Determine the [X, Y] coordinate at the center of the cell enclosing the given text.  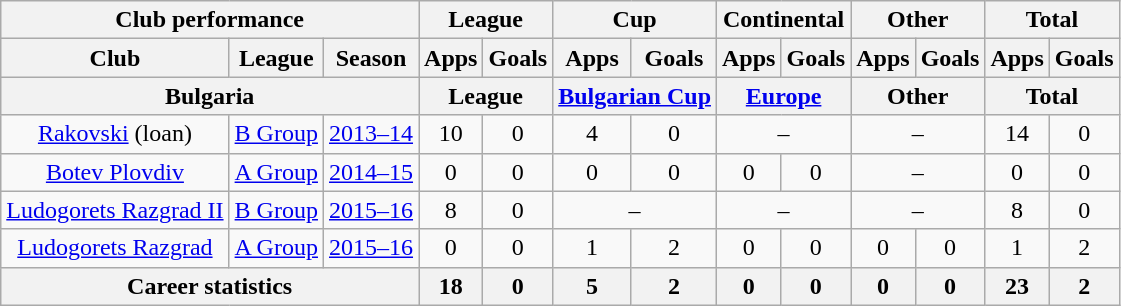
Cup [635, 20]
Continental [784, 20]
Season [370, 58]
Bulgaria [210, 96]
2013–14 [370, 134]
2014–15 [370, 172]
Rakovski (loan) [115, 134]
5 [592, 286]
Europe [784, 96]
Ludogorets Razgrad [115, 248]
23 [1017, 286]
Botev Plovdiv [115, 172]
Ludogorets Razgrad II [115, 210]
4 [592, 134]
Club [115, 58]
10 [451, 134]
14 [1017, 134]
Club performance [210, 20]
Career statistics [210, 286]
18 [451, 286]
Bulgarian Cup [635, 96]
